Find where the given text appears and provide that cell's center as (X, Y) coordinate. 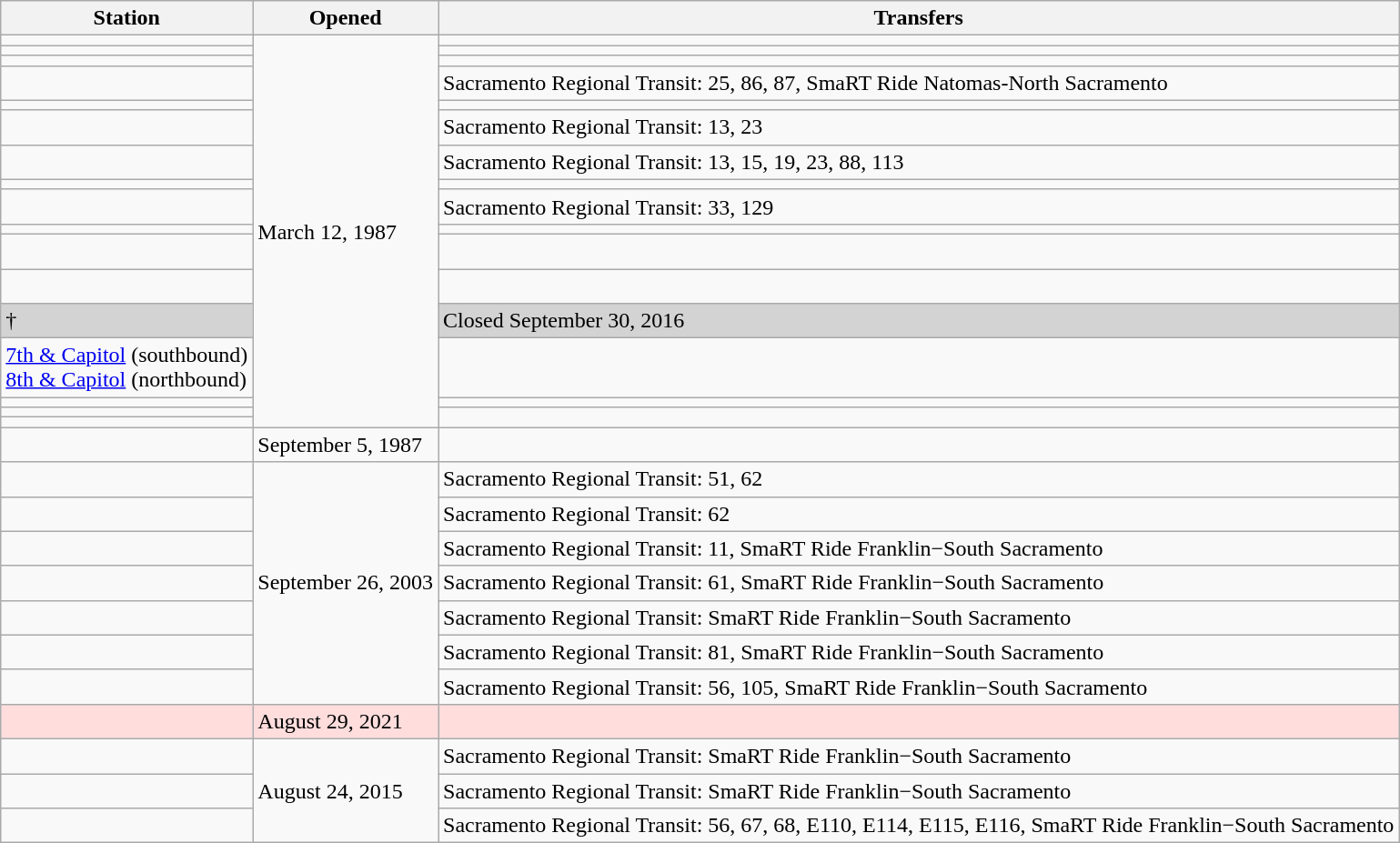
7th & Capitol (southbound)8th & Capitol (northbound) (127, 367)
August 29, 2021 (346, 721)
September 5, 1987 (346, 445)
Sacramento Regional Transit: 33, 129 (919, 206)
August 24, 2015 (346, 790)
September 26, 2003 (346, 583)
Sacramento Regional Transit: 61, SmaRT Ride Franklin−South Sacramento (919, 583)
Closed September 30, 2016 (919, 321)
Transfers (919, 18)
Sacramento Regional Transit: 56, 105, SmaRT Ride Franklin−South Sacramento (919, 687)
March 12, 1987 (346, 231)
Sacramento Regional Transit: 81, SmaRT Ride Franklin−South Sacramento (919, 652)
Sacramento Regional Transit: 13, 23 (919, 127)
Sacramento Regional Transit: 13, 15, 19, 23, 88, 113 (919, 162)
Sacramento Regional Transit: 11, SmaRT Ride Franklin−South Sacramento (919, 548)
Sacramento Regional Transit: 25, 86, 87, SmaRT Ride Natomas-North Sacramento (919, 83)
Opened (346, 18)
Sacramento Regional Transit: 51, 62 (919, 479)
Sacramento Regional Transit: 56, 67, 68, E110, E114, E115, E116, SmaRT Ride Franklin−South Sacramento (919, 826)
† (127, 321)
Station (127, 18)
Sacramento Regional Transit: 62 (919, 514)
